Search for the cell housing the specified text and yield its [x, y] center coordinate. 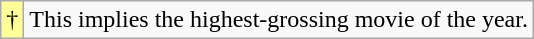
This implies the highest-grossing movie of the year. [279, 20]
† [12, 20]
